Pinpoint the cell where the given text exists, returning its [x, y] midpoint coordinate. 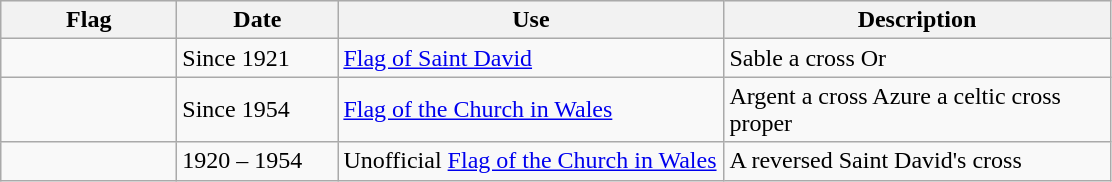
Use [531, 20]
Argent a cross Azure a celtic cross proper [917, 110]
Flag of Saint David [531, 58]
A reversed Saint David's cross [917, 161]
Flag of the Church in Wales [531, 110]
Description [917, 20]
Date [258, 20]
Since 1954 [258, 110]
Since 1921 [258, 58]
Unofficial Flag of the Church in Wales [531, 161]
1920 – 1954 [258, 161]
Sable a cross Or [917, 58]
Flag [89, 20]
